For the text-containing cell, return its midpoint in [x, y] coordinate format. 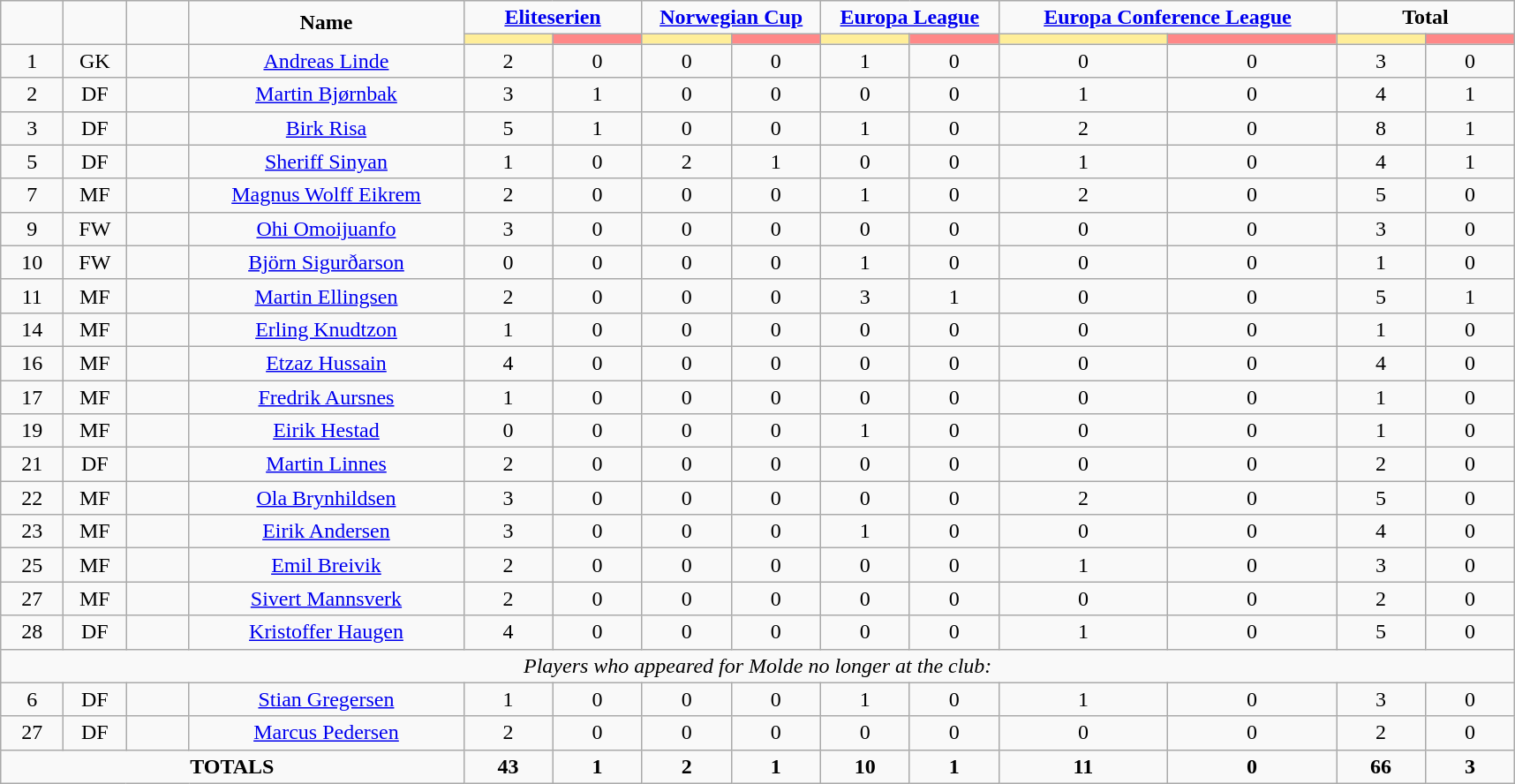
Sheriff Sinyan [327, 162]
8 [1381, 128]
Europa Conference League [1167, 18]
Martin Bjørnbak [327, 94]
9 [32, 229]
Andreas Linde [327, 61]
Birk Risa [327, 128]
Ola Brynhildsen [327, 498]
Eliteserien [553, 18]
Magnus Wolff Eikrem [327, 195]
Etzaz Hussain [327, 363]
Name [327, 23]
7 [32, 195]
Eirik Andersen [327, 531]
6 [32, 699]
43 [509, 766]
Martin Ellingsen [327, 296]
Erling Knudtzon [327, 329]
Europa League [909, 18]
22 [32, 498]
Martin Linnes [327, 464]
Total [1426, 18]
Players who appeared for Molde no longer at the club: [757, 666]
21 [32, 464]
25 [32, 565]
Norwegian Cup [731, 18]
14 [32, 329]
Ohi Omoijuanfo [327, 229]
16 [32, 363]
Stian Gregersen [327, 699]
23 [32, 531]
Eirik Hestad [327, 431]
66 [1381, 766]
Björn Sigurðarson [327, 262]
Emil Breivik [327, 565]
28 [32, 632]
19 [32, 431]
GK [95, 61]
Marcus Pedersen [327, 733]
TOTALS [232, 766]
Kristoffer Haugen [327, 632]
Fredrik Aursnes [327, 396]
17 [32, 396]
Sivert Mannsverk [327, 599]
